Return (X, Y) of the center of cell containing provided text 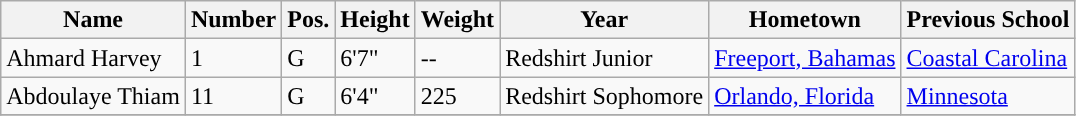
Orlando, Florida (805, 96)
Height (375, 20)
Previous School (988, 20)
Weight (457, 20)
Redshirt Junior (604, 58)
Abdoulaye Thiam (94, 96)
-- (457, 58)
6'4" (375, 96)
Year (604, 20)
Number (233, 20)
Freeport, Bahamas (805, 58)
Name (94, 20)
225 (457, 96)
6'7" (375, 58)
Hometown (805, 20)
1 (233, 58)
Redshirt Sophomore (604, 96)
Minnesota (988, 96)
Pos. (308, 20)
Ahmard Harvey (94, 58)
11 (233, 96)
Coastal Carolina (988, 58)
